Locate the cell with the specified text and output its [X, Y] center coordinate. 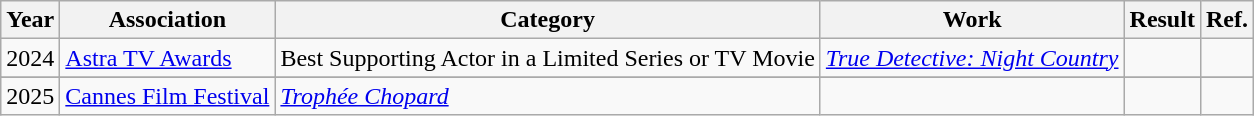
Astra TV Awards [168, 58]
Year [30, 20]
2025 [30, 96]
Result [1162, 20]
Work [972, 20]
Best Supporting Actor in a Limited Series or TV Movie [548, 58]
Cannes Film Festival [168, 96]
Category [548, 20]
True Detective: Night Country [972, 58]
2024 [30, 58]
Association [168, 20]
Trophée Chopard [548, 96]
Ref. [1226, 20]
